Output the (x, y) coordinate of the center of the cell containing the given text.  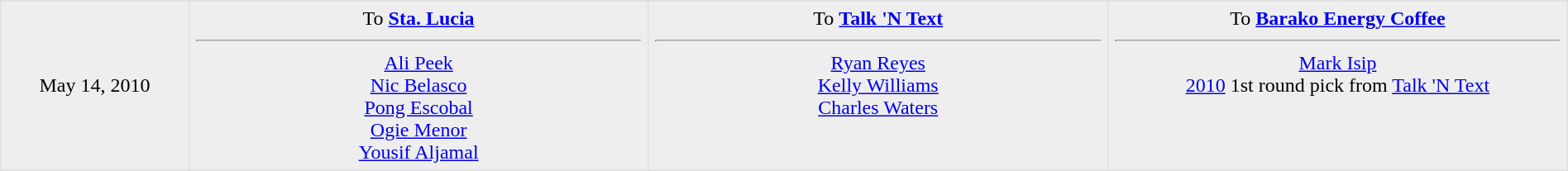
To Barako Energy CoffeeMark Isip2010 1st round pick from Talk 'N Text (1338, 86)
To Sta. LuciaAli PeekNic BelascoPong EscobalOgie MenorYousif Aljamal (418, 86)
To Talk 'N TextRyan ReyesKelly WilliamsCharles Waters (878, 86)
May 14, 2010 (95, 86)
